Return [X, Y] of the center of cell containing provided text 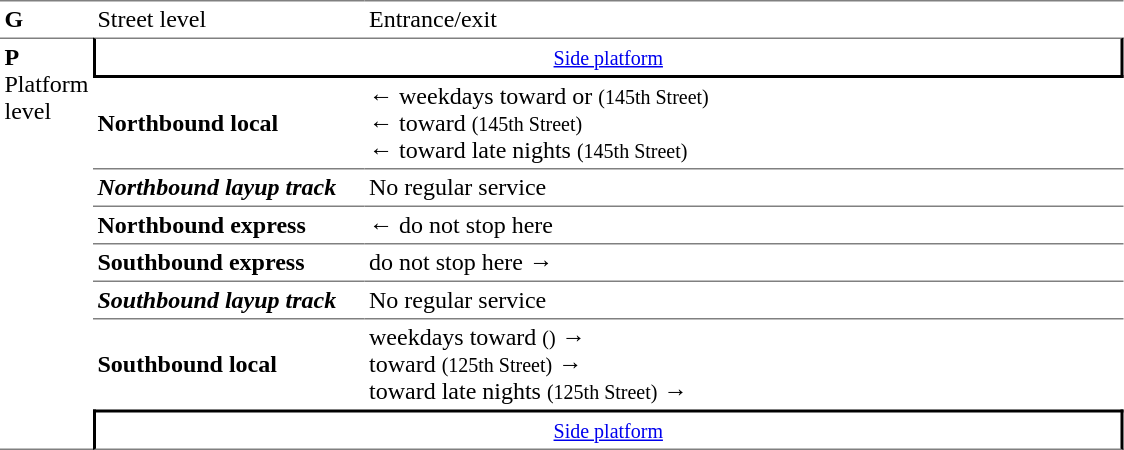
Northbound layup track [229, 189]
PPlatform level [46, 244]
Northbound express [229, 226]
← weekdays toward or (145th Street)← toward (145th Street)← toward late nights (145th Street) [744, 124]
Southbound express [229, 263]
Northbound local [229, 124]
weekdays toward () → toward (125th Street) → toward late nights (125th Street) → [744, 365]
Southbound layup track [229, 301]
G [46, 19]
do not stop here → [744, 263]
← do not stop here [744, 226]
Southbound local [229, 365]
Entrance/exit [744, 19]
Street level [229, 19]
